Capture the cell that displays the provided text and extract its (x, y) central coordinate. 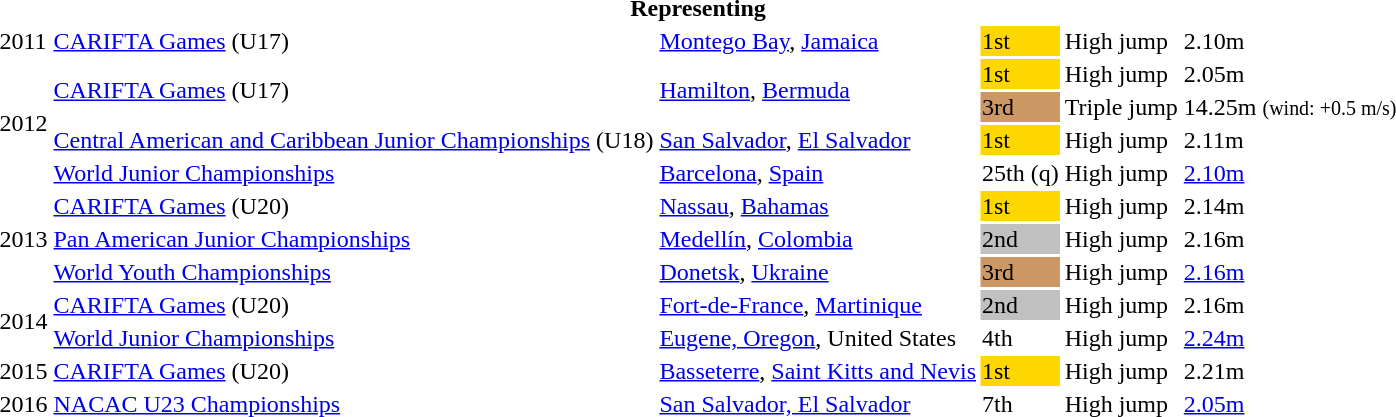
Donetsk, Ukraine (818, 272)
4th (1020, 338)
Montego Bay, Jamaica (818, 41)
Pan American Junior Championships (354, 239)
Central American and Caribbean Junior Championships (U18) (354, 140)
25th (q) (1020, 173)
Fort-de-France, Martinique (818, 305)
Eugene, Oregon, United States (818, 338)
Triple jump (1121, 107)
Basseterre, Saint Kitts and Nevis (818, 371)
Hamilton, Bermuda (818, 90)
Nassau, Bahamas (818, 206)
World Youth Championships (354, 272)
Medellín, Colombia (818, 239)
San Salvador, El Salvador (818, 140)
Barcelona, Spain (818, 173)
